Return (x, y) of the center of cell containing provided text 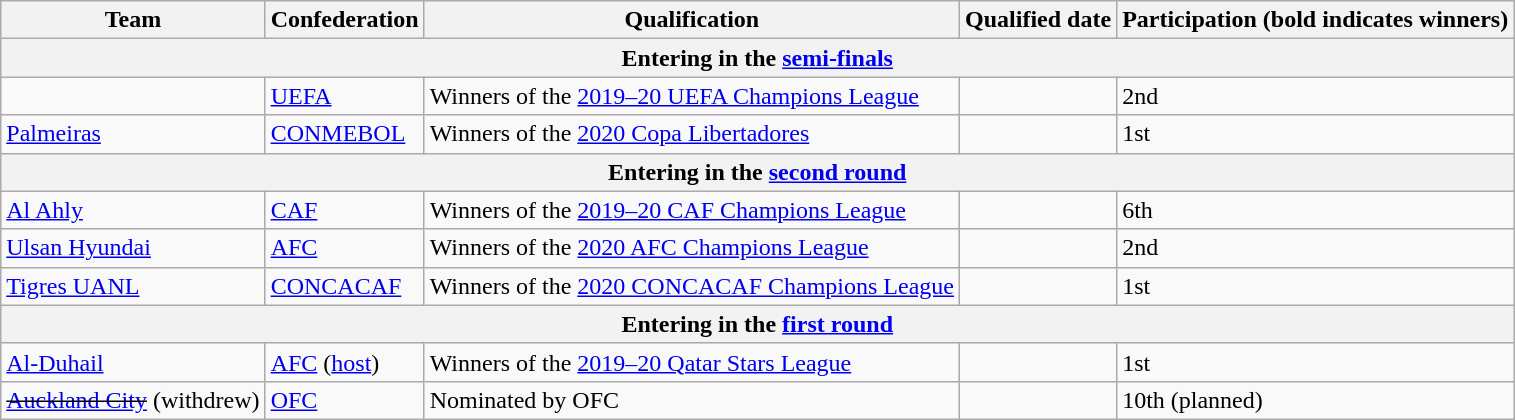
Ulsan Hyundai (133, 248)
Palmeiras (133, 134)
Al-Duhail (133, 362)
Winners of the 2019–20 UEFA Champions League (692, 96)
Entering in the first round (758, 324)
Winners of the 2020 Copa Libertadores (692, 134)
CAF (344, 210)
10th (planned) (1316, 400)
AFC (344, 248)
Participation (bold indicates winners) (1316, 20)
Winners of the 2019–20 CAF Champions League (692, 210)
UEFA (344, 96)
Nominated by OFC (692, 400)
Qualification (692, 20)
Entering in the semi-finals (758, 58)
Entering in the second round (758, 172)
CONMEBOL (344, 134)
Tigres UANL (133, 286)
Winners of the 2019–20 Qatar Stars League (692, 362)
6th (1316, 210)
CONCACAF (344, 286)
Team (133, 20)
Qualified date (1038, 20)
AFC (host) (344, 362)
OFC (344, 400)
Auckland City (withdrew) (133, 400)
Confederation (344, 20)
Winners of the 2020 CONCACAF Champions League (692, 286)
Al Ahly (133, 210)
Winners of the 2020 AFC Champions League (692, 248)
